Extract the [x, y] coordinate from the center of the cell holding the provided text.  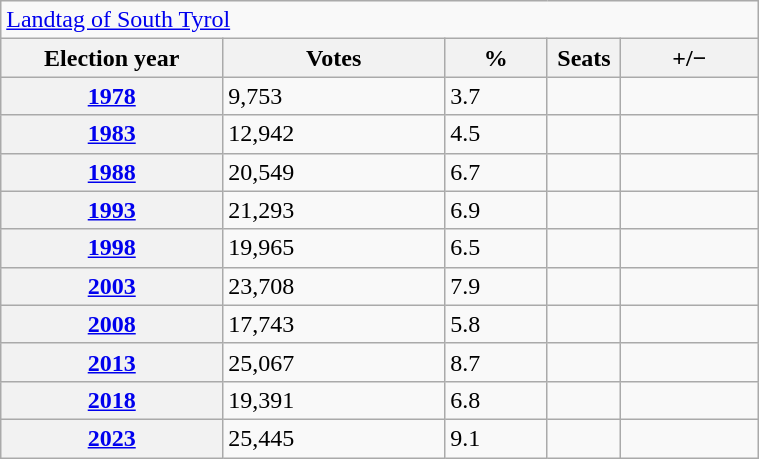
2023 [112, 438]
4.5 [496, 134]
25,445 [334, 438]
6.5 [496, 248]
6.8 [496, 400]
+/− [690, 58]
1988 [112, 172]
6.7 [496, 172]
23,708 [334, 286]
Votes [334, 58]
12,942 [334, 134]
7.9 [496, 286]
19,391 [334, 400]
17,743 [334, 324]
5.8 [496, 324]
21,293 [334, 210]
Seats [584, 58]
2018 [112, 400]
2008 [112, 324]
6.9 [496, 210]
1978 [112, 96]
1998 [112, 248]
9,753 [334, 96]
3.7 [496, 96]
1993 [112, 210]
Election year [112, 58]
9.1 [496, 438]
% [496, 58]
8.7 [496, 362]
20,549 [334, 172]
2003 [112, 286]
19,965 [334, 248]
Landtag of South Tyrol [380, 20]
25,067 [334, 362]
1983 [112, 134]
2013 [112, 362]
